Provide the (X, Y) coordinate of the cell's center where the given text is located.  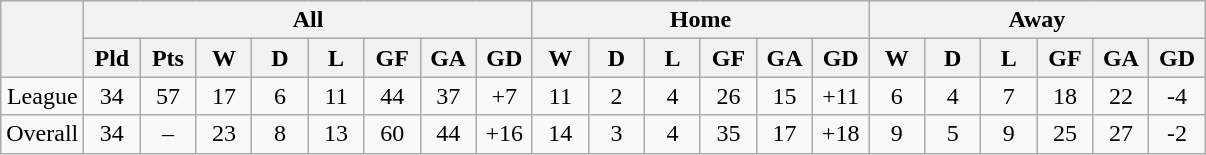
25 (1065, 134)
– (168, 134)
-2 (1177, 134)
7 (1009, 96)
+7 (504, 96)
8 (280, 134)
5 (953, 134)
+18 (841, 134)
Pld (112, 58)
Away (1037, 20)
23 (224, 134)
Home (700, 20)
3 (616, 134)
-4 (1177, 96)
+16 (504, 134)
Overall (42, 134)
+11 (841, 96)
22 (1121, 96)
15 (785, 96)
37 (448, 96)
League (42, 96)
57 (168, 96)
27 (1121, 134)
Pts (168, 58)
35 (728, 134)
26 (728, 96)
2 (616, 96)
18 (1065, 96)
13 (336, 134)
60 (392, 134)
All (308, 20)
14 (560, 134)
